Pinpoint the cell where the given text exists, returning its (x, y) midpoint coordinate. 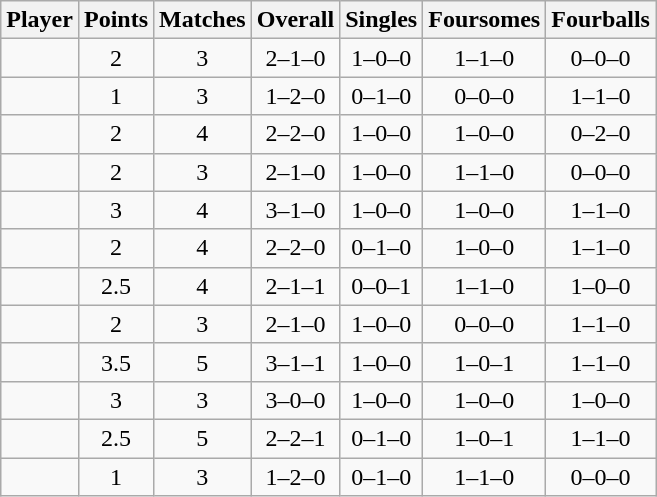
3–1–0 (295, 210)
Foursomes (484, 20)
Matches (203, 20)
3.5 (116, 362)
Points (116, 20)
2–1–1 (295, 286)
2–2–1 (295, 438)
Overall (295, 20)
3–1–1 (295, 362)
Fourballs (601, 20)
0–2–0 (601, 134)
3–0–0 (295, 400)
0–0–1 (382, 286)
Player (40, 20)
Singles (382, 20)
